Search for the cell housing the specified text and yield its (x, y) center coordinate. 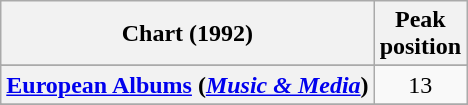
13 (420, 85)
European Albums (Music & Media) (188, 85)
Chart (1992) (188, 34)
Peakposition (420, 34)
